For the text-containing cell, return its midpoint in (X, Y) coordinate format. 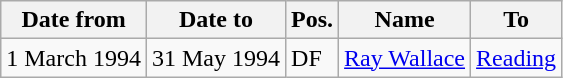
Ray Wallace (405, 58)
Reading (516, 58)
1 March 1994 (74, 58)
Date to (216, 20)
Pos. (312, 20)
Date from (74, 20)
Name (405, 20)
DF (312, 58)
31 May 1994 (216, 58)
To (516, 20)
